Detect which cell encompasses the target text, then output its (X, Y) center coordinate. 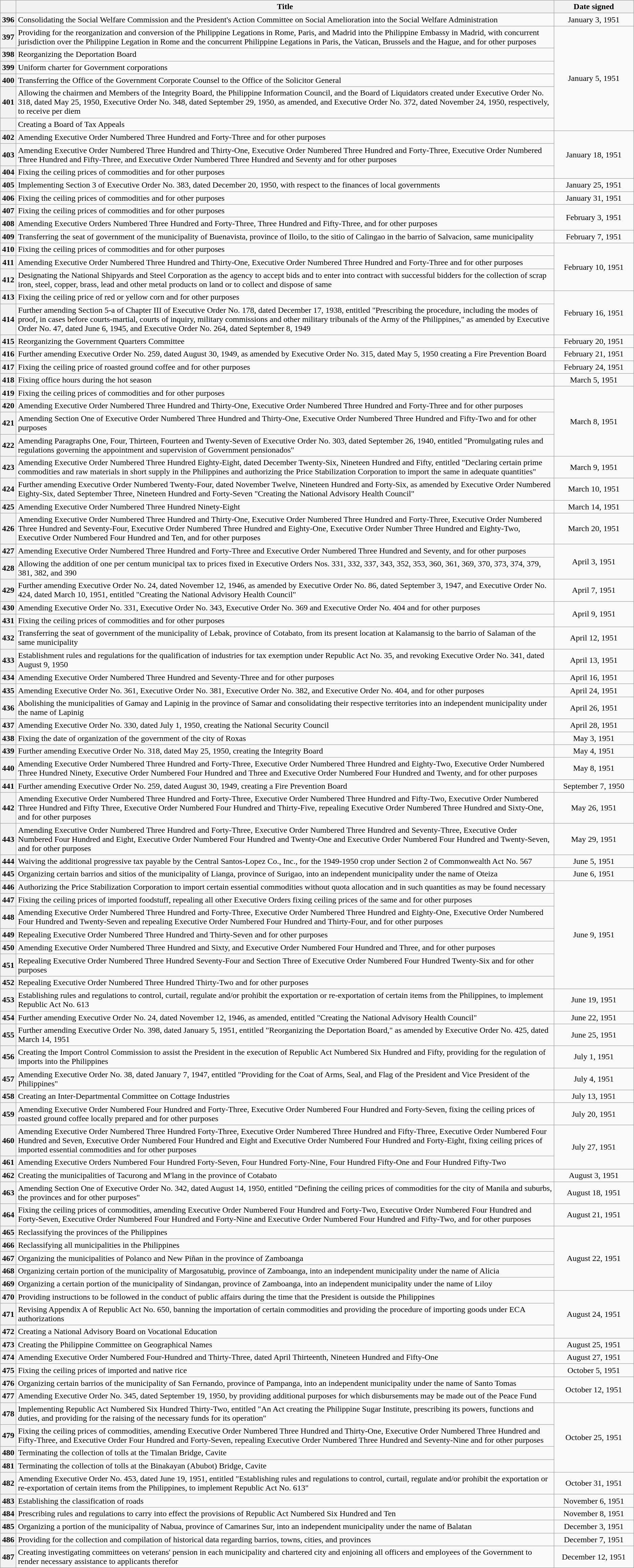
Creating an Inter-Departmental Committee on Cottage Industries (285, 1096)
January 5, 1951 (594, 79)
452 (8, 982)
March 20, 1951 (594, 529)
Prescribing rules and regulations to carry into effect the provisions of Republic Act Numbered Six Hundred and Ten (285, 1513)
475 (8, 1370)
399 (8, 67)
418 (8, 380)
444 (8, 861)
April 9, 1951 (594, 614)
481 (8, 1466)
463 (8, 1193)
402 (8, 137)
March 14, 1951 (594, 507)
October 5, 1951 (594, 1370)
April 28, 1951 (594, 725)
464 (8, 1215)
411 (8, 262)
448 (8, 917)
Uniform charter for Government corporations (285, 67)
December 12, 1951 (594, 1557)
398 (8, 55)
472 (8, 1332)
440 (8, 768)
Amending Executive Order Numbered Three Hundred and Forty-Three and for other purposes (285, 137)
Creating a National Advisory Board on Vocational Education (285, 1332)
479 (8, 1435)
408 (8, 224)
June 19, 1951 (594, 1000)
459 (8, 1114)
474 (8, 1357)
April 12, 1951 (594, 638)
Fixing the date of organization of the government of the city of Roxas (285, 738)
Amending Executive Order Numbered Three Hundred and Seventy-Three and for other purposes (285, 677)
465 (8, 1232)
453 (8, 1000)
March 9, 1951 (594, 467)
June 9, 1951 (594, 935)
Reorganizing the Deportation Board (285, 55)
Terminating the collection of tolls at the Binakayan (Abubot) Bridge, Cavite (285, 1466)
May 4, 1951 (594, 751)
407 (8, 211)
Fixing the ceiling price of red or yellow corn and for other purposes (285, 297)
August 18, 1951 (594, 1193)
429 (8, 590)
May 29, 1951 (594, 839)
433 (8, 660)
Fixing the ceiling price of roasted ground coffee and for other purposes (285, 367)
Creating the Philippine Committee on Geographical Names (285, 1345)
Fixing the ceiling prices of imported foodstuff, repealing all other Executive Orders fixing ceiling prices of the same and for other purposes (285, 900)
May 8, 1951 (594, 768)
Consolidating the Social Welfare Commission and the President's Action Committee on Social Amelioration into the Social Welfare Administration (285, 20)
487 (8, 1557)
430 (8, 608)
441 (8, 786)
424 (8, 489)
Further amending Executive Order No. 259, dated August 30, 1949, creating a Fire Prevention Board (285, 786)
439 (8, 751)
484 (8, 1513)
Repealing Executive Order Numbered Three Hundred Thirty-Two and for other purposes (285, 982)
403 (8, 154)
July 1, 1951 (594, 1057)
Fixing office hours during the hot season (285, 380)
486 (8, 1539)
Terminating the collection of tolls at the Timalan Bridge, Cavite (285, 1453)
437 (8, 725)
404 (8, 172)
461 (8, 1162)
451 (8, 965)
476 (8, 1383)
409 (8, 237)
425 (8, 507)
Organizing certain barrios and sitios of the municipality of Lianga, province of Surigao, into an independent municipality under the name of Oteiza (285, 874)
Repealing Executive Order Numbered Three Hundred and Thirty-Seven and for other purposes (285, 935)
February 21, 1951 (594, 354)
445 (8, 874)
426 (8, 529)
470 (8, 1297)
April 13, 1951 (594, 660)
455 (8, 1035)
421 (8, 423)
January 3, 1951 (594, 20)
Further amending Executive Order No. 318, dated May 25, 1950, creating the Integrity Board (285, 751)
January 31, 1951 (594, 198)
Organizing certain portion of the municipality of Margosatubig, province of Zamboanga, into an independent municipality under the name of Alicia (285, 1271)
August 3, 1951 (594, 1175)
March 8, 1951 (594, 421)
Amending Executive Order Numbered Three Hundred and Forty-Three and Executive Order Numbered Three Hundred and Seventy, and for other purposes (285, 551)
414 (8, 319)
400 (8, 80)
Establishing the classification of roads (285, 1501)
Amending Executive Order No. 330, dated July 1, 1950, creating the National Security Council (285, 725)
434 (8, 677)
August 22, 1951 (594, 1258)
December 7, 1951 (594, 1539)
432 (8, 638)
450 (8, 948)
456 (8, 1057)
May 3, 1951 (594, 738)
405 (8, 185)
February 24, 1951 (594, 367)
November 6, 1951 (594, 1501)
February 10, 1951 (594, 267)
471 (8, 1314)
443 (8, 839)
435 (8, 690)
August 25, 1951 (594, 1345)
Amending Executive Order Numbered Four-Hundred and Thirty-Three, dated April Thirteenth, Nineteen Hundred and Fifty-One (285, 1357)
July 20, 1951 (594, 1114)
485 (8, 1526)
Amending Executive Orders Numbered Four Hundred Forty-Seven, Four Hundred Forty-Nine, Four Hundred Fifty-One and Four Hundred Fifty-Two (285, 1162)
431 (8, 620)
January 18, 1951 (594, 154)
Organizing certain barrios of the municipality of San Fernando, province of Pampanga, into an independent municipality under the name of Santo Tomas (285, 1383)
June 6, 1951 (594, 874)
April 7, 1951 (594, 590)
438 (8, 738)
December 3, 1951 (594, 1526)
Organizing a portion of the municipality of Nabua, province of Camarines Sur, into an independent municipality under the name of Balatan (285, 1526)
436 (8, 707)
468 (8, 1271)
June 22, 1951 (594, 1017)
Providing instructions to be followed in the conduct of public affairs during the time that the President is outside the Philippines (285, 1297)
February 20, 1951 (594, 341)
462 (8, 1175)
Implementing Section 3 of Executive Order No. 383, dated December 20, 1950, with respect to the finances of local governments (285, 185)
Transferring the Office of the Government Corporate Counsel to the Office of the Solicitor General (285, 80)
February 7, 1951 (594, 237)
406 (8, 198)
417 (8, 367)
Amending Executive Order Numbered Three Hundred and Sixty, and Executive Order Numbered Four Hundred and Three, and for other purposes (285, 948)
April 26, 1951 (594, 707)
483 (8, 1501)
480 (8, 1453)
October 12, 1951 (594, 1390)
September 7, 1950 (594, 786)
446 (8, 887)
401 (8, 102)
Creating the municipalities of Tacurong and M'lang in the province of Cotabato (285, 1175)
Further amending Executive Order No. 24, dated November 12, 1946, as amended, entitled "Creating the National Advisory Health Council" (285, 1017)
413 (8, 297)
April 3, 1951 (594, 562)
410 (8, 249)
415 (8, 341)
Amending Executive Order No. 361, Executive Order No. 381, Executive Order No. 382, and Executive Order No. 404, and for other purposes (285, 690)
June 25, 1951 (594, 1035)
477 (8, 1396)
June 5, 1951 (594, 861)
423 (8, 467)
Organizing the municipalities of Polanco and New Piñan in the province of Zamboanga (285, 1258)
460 (8, 1140)
May 26, 1951 (594, 808)
482 (8, 1483)
469 (8, 1284)
August 21, 1951 (594, 1215)
454 (8, 1017)
478 (8, 1414)
419 (8, 393)
Amending Executive Orders Numbered Three Hundred and Forty-Three, Three Hundred and Fifty-Three, and for other purposes (285, 224)
416 (8, 354)
Fixing the ceiling prices of imported and native rice (285, 1370)
Reorganizing the Government Quarters Committee (285, 341)
Date signed (594, 7)
396 (8, 20)
October 25, 1951 (594, 1437)
Providing for the collection and compilation of historical data regarding barrios, towns, cities, and provinces (285, 1539)
Reclassifying the provinces of the Philippines (285, 1232)
467 (8, 1258)
February 16, 1951 (594, 313)
February 3, 1951 (594, 217)
Title (285, 7)
Creating a Board of Tax Appeals (285, 124)
Organizing a certain portion of the municipality of Sindangan, province of Zamboanga, into an independent municipality under the name of Liloy (285, 1284)
442 (8, 808)
November 8, 1951 (594, 1513)
April 16, 1951 (594, 677)
412 (8, 280)
447 (8, 900)
Amending Executive Order No. 331, Executive Order No. 343, Executive Order No. 369 and Executive Order No. 404 and for other purposes (285, 608)
422 (8, 445)
July 27, 1951 (594, 1147)
January 25, 1951 (594, 185)
October 31, 1951 (594, 1483)
466 (8, 1245)
July 13, 1951 (594, 1096)
458 (8, 1096)
420 (8, 406)
Amending Executive Order Numbered Three Hundred Ninety-Eight (285, 507)
428 (8, 568)
April 24, 1951 (594, 690)
July 4, 1951 (594, 1079)
449 (8, 935)
March 5, 1951 (594, 380)
March 10, 1951 (594, 489)
August 24, 1951 (594, 1314)
457 (8, 1079)
Reclassifying all municipalities in the Philippines (285, 1245)
473 (8, 1345)
427 (8, 551)
August 27, 1951 (594, 1357)
397 (8, 37)
